Return the (X, Y) coordinate for the center point of the cell that contains the specified text.  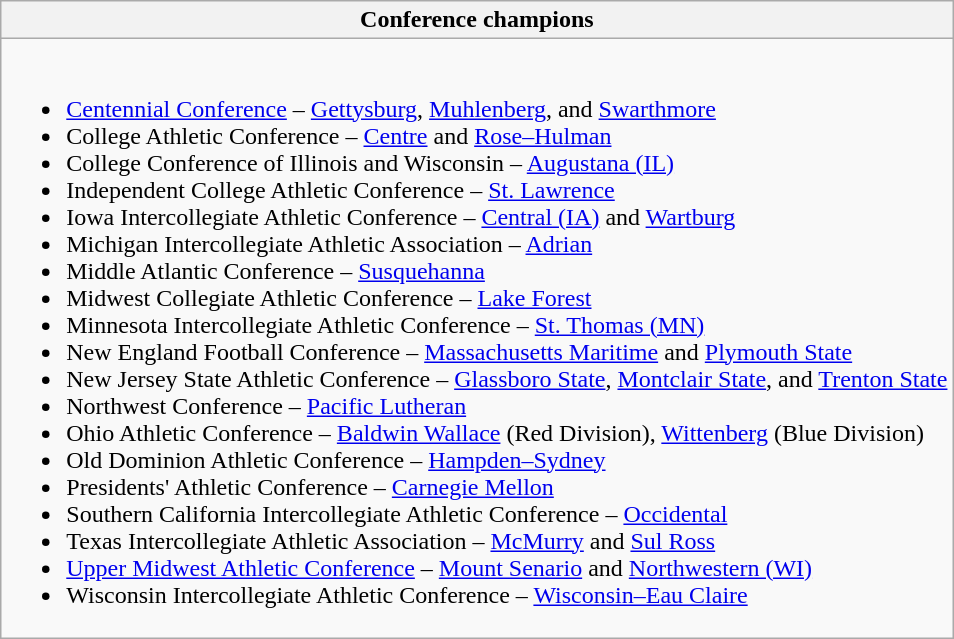
Conference champions (477, 20)
